Determine the (x, y) coordinate at the center of the cell enclosing the given text.  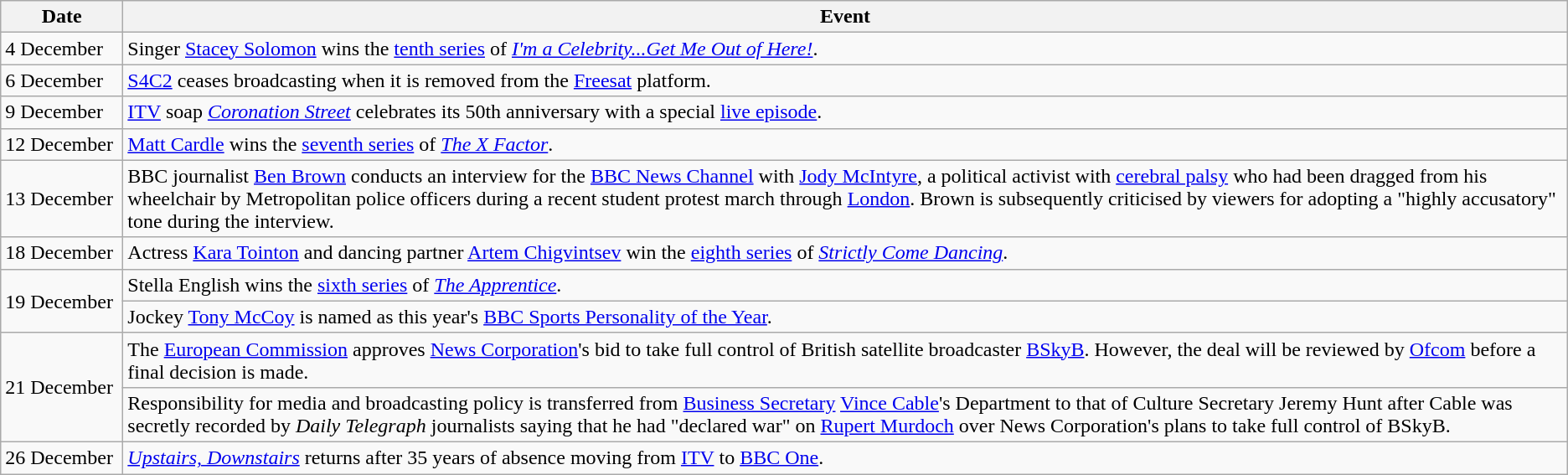
21 December (62, 387)
6 December (62, 80)
26 December (62, 457)
S4C2 ceases broadcasting when it is removed from the Freesat platform. (845, 80)
Date (62, 17)
12 December (62, 144)
19 December (62, 301)
Stella English wins the sixth series of The Apprentice. (845, 285)
Actress Kara Tointon and dancing partner Artem Chigvintsev win the eighth series of Strictly Come Dancing. (845, 253)
18 December (62, 253)
13 December (62, 199)
ITV soap Coronation Street celebrates its 50th anniversary with a special live episode. (845, 112)
Upstairs, Downstairs returns after 35 years of absence moving from ITV to BBC One. (845, 457)
Matt Cardle wins the seventh series of The X Factor. (845, 144)
Jockey Tony McCoy is named as this year's BBC Sports Personality of the Year. (845, 317)
Singer Stacey Solomon wins the tenth series of I'm a Celebrity...Get Me Out of Here!. (845, 49)
Event (845, 17)
4 December (62, 49)
9 December (62, 112)
